Locate the cell with the specified text and output its (x, y) center coordinate. 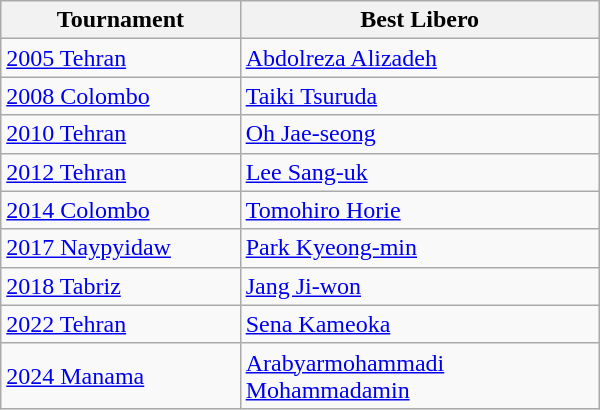
2017 Naypyidaw (120, 248)
Sena Kameoka (420, 324)
Tomohiro Horie (420, 210)
Best Libero (420, 20)
2018 Tabriz (120, 286)
2014 Colombo (120, 210)
Oh Jae-seong (420, 134)
Tournament (120, 20)
2010 Tehran (120, 134)
Arabyarmohammadi Mohammadamin (420, 376)
2008 Colombo (120, 96)
2024 Manama (120, 376)
Taiki Tsuruda (420, 96)
2022 Tehran (120, 324)
Abdolreza Alizadeh (420, 58)
Park Kyeong-min (420, 248)
Lee Sang-uk (420, 172)
2005 Tehran (120, 58)
2012 Tehran (120, 172)
Jang Ji-won (420, 286)
